Scan for the cell matching the given text and deliver its (x, y) coordinate at center. 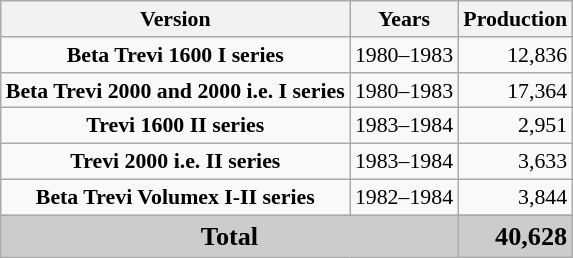
40,628 (515, 236)
Version (176, 18)
Beta Trevi Volumex I-II series (176, 197)
2,951 (515, 125)
Production (515, 18)
3,633 (515, 161)
1982–1984 (404, 197)
Beta Trevi 1600 I series (176, 54)
17,364 (515, 90)
Beta Trevi 2000 and 2000 i.e. I series (176, 90)
Total (230, 236)
3,844 (515, 197)
Trevi 1600 II series (176, 125)
Years (404, 18)
Trevi 2000 i.e. II series (176, 161)
12,836 (515, 54)
